Provide the [x, y] coordinate of the cell's center where the given text is located.  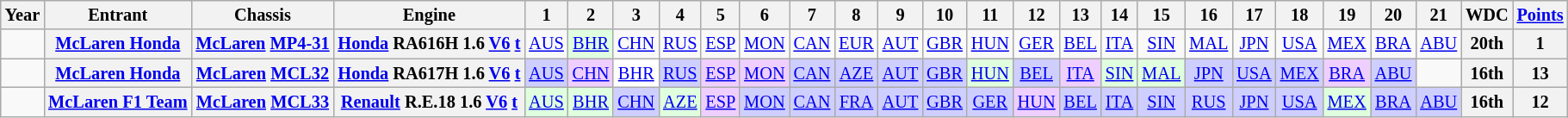
FRA [856, 102]
Honda RA617H 1.6 V6 t [429, 73]
McLaren MCL33 [262, 102]
McLaren F1 Team [117, 102]
3 [635, 15]
15 [1161, 15]
4 [680, 15]
Points [1540, 15]
11 [990, 15]
10 [945, 15]
20th [1487, 44]
McLaren MP4-31 [262, 44]
Chassis [262, 15]
McLaren MCL32 [262, 73]
Renault R.E.18 1.6 V6 t [429, 102]
5 [720, 15]
6 [765, 15]
18 [1300, 15]
14 [1119, 15]
Year [22, 15]
16 [1209, 15]
2 [591, 15]
8 [856, 15]
EUR [856, 44]
Entrant [117, 15]
Engine [429, 15]
WDC [1487, 15]
19 [1347, 15]
17 [1254, 15]
7 [813, 15]
21 [1438, 15]
9 [901, 15]
20 [1393, 15]
Honda RA616H 1.6 V6 t [429, 44]
